From the cell containing the given text, extract its center point as (x, y) coordinate. 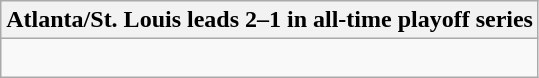
Atlanta/St. Louis leads 2–1 in all-time playoff series (270, 20)
